Return (X, Y) of the center of cell containing provided text 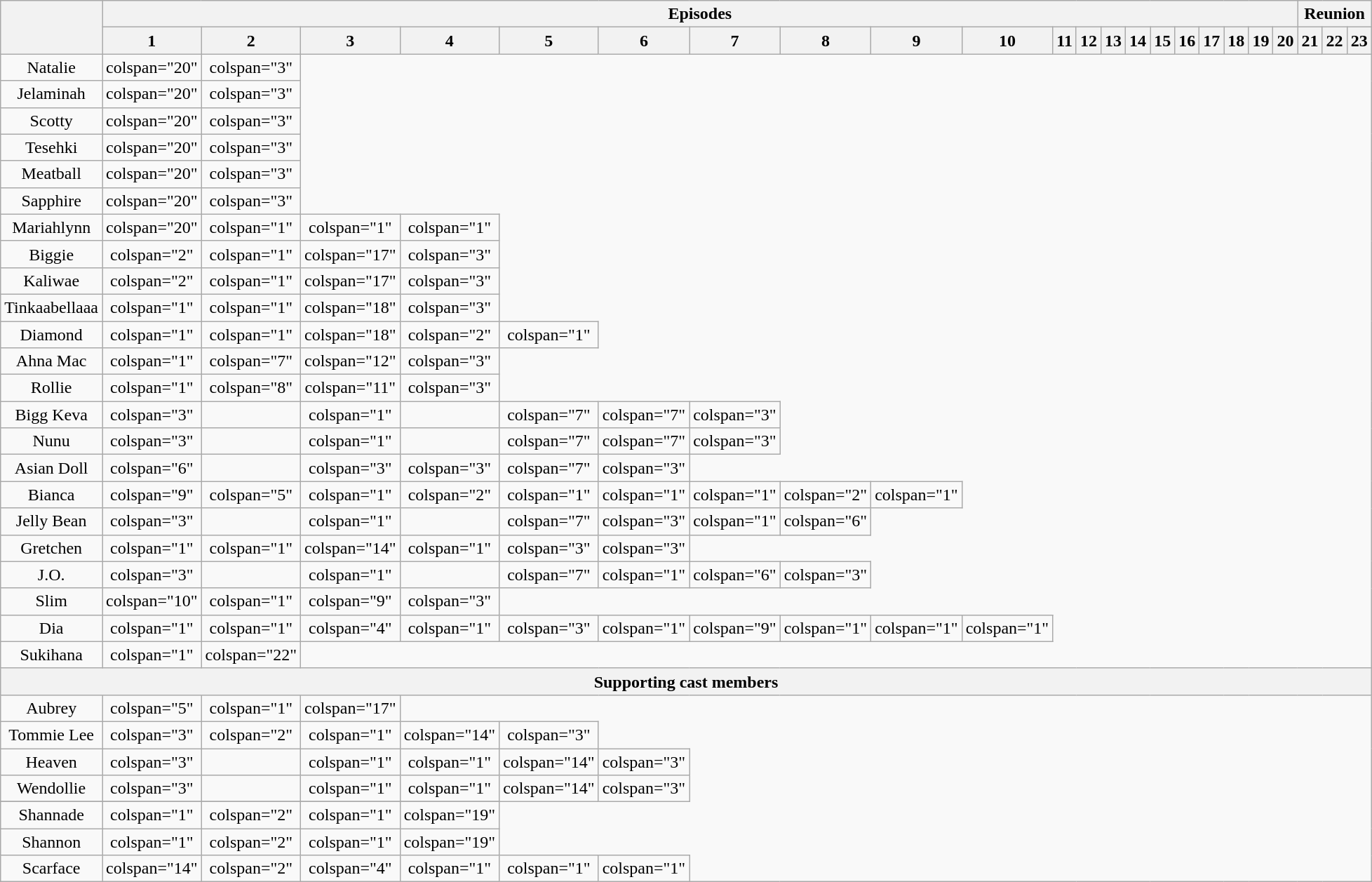
Jelly Bean (52, 521)
12 (1089, 41)
Shannon (52, 842)
colspan="10" (152, 601)
23 (1359, 41)
22 (1334, 41)
8 (826, 41)
colspan="8" (251, 388)
Biggie (52, 254)
Meatball (52, 174)
Kaliwae (52, 281)
7 (735, 41)
Shannade (52, 815)
2 (251, 41)
14 (1138, 41)
Sapphire (52, 201)
Tinkaabellaaa (52, 307)
17 (1212, 41)
Scotty (52, 121)
20 (1285, 41)
21 (1310, 41)
1 (152, 41)
5 (549, 41)
Rollie (52, 388)
15 (1163, 41)
18 (1236, 41)
Heaven (52, 761)
19 (1261, 41)
Natalie (52, 67)
colspan="11" (351, 388)
13 (1114, 41)
colspan="12" (351, 361)
Sukihana (52, 655)
Scarface (52, 869)
3 (351, 41)
Diamond (52, 335)
Wendollie (52, 789)
Bianca (52, 495)
Tesehki (52, 147)
Jelaminah (52, 94)
16 (1187, 41)
Reunion (1334, 14)
J.O. (52, 575)
Gretchen (52, 548)
Asian Doll (52, 468)
Episodes (700, 14)
6 (644, 41)
Slim (52, 601)
Tommie Lee (52, 735)
Bigg Keva (52, 415)
Dia (52, 628)
Nunu (52, 441)
Aubrey (52, 708)
Supporting cast members (686, 681)
colspan="22" (251, 655)
9 (917, 41)
Ahna Mac (52, 361)
11 (1065, 41)
Mariahlynn (52, 227)
10 (1007, 41)
4 (450, 41)
